Return the (x, y) coordinate for the center point of the cell that contains the specified text.  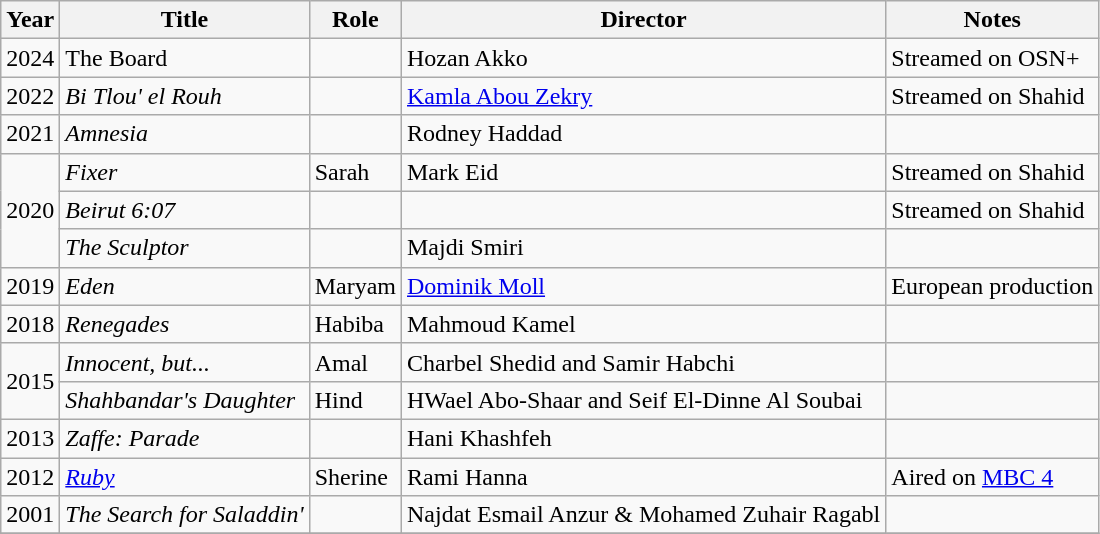
2024 (30, 58)
2015 (30, 381)
Title (184, 20)
European production (992, 286)
Habiba (355, 324)
HWael Abo-Shaar and Seif El-Dinne Al Soubai (643, 400)
Hozan Akko (643, 58)
Sarah (355, 172)
2022 (30, 96)
Shahbandar's Daughter (184, 400)
Maryam (355, 286)
Sherine (355, 477)
Director (643, 20)
Notes (992, 20)
2019 (30, 286)
Aired on MBC 4 (992, 477)
Bi Tlou' el Rouh (184, 96)
Najdat Esmail Anzur & Mohamed Zuhair Ragabl (643, 515)
2013 (30, 438)
Mark Eid (643, 172)
Majdi Smiri (643, 248)
Fixer (184, 172)
Eden (184, 286)
Renegades (184, 324)
2020 (30, 210)
Beirut 6:07 (184, 210)
The Sculptor (184, 248)
Amal (355, 362)
Amnesia (184, 134)
Mahmoud Kamel (643, 324)
Rodney Haddad (643, 134)
Ruby (184, 477)
2012 (30, 477)
Dominik Moll (643, 286)
2021 (30, 134)
The Board (184, 58)
2001 (30, 515)
Hind (355, 400)
Role (355, 20)
Zaffe: Parade (184, 438)
The Search for Saladdin' (184, 515)
Kamla Abou Zekry (643, 96)
Year (30, 20)
Rami Hanna (643, 477)
2018 (30, 324)
Charbel Shedid and Samir Habchi (643, 362)
Innocent, but... (184, 362)
Streamed on OSN+ (992, 58)
Hani Khashfeh (643, 438)
